Provide the [x, y] coordinate of the cell's center where the given text is located.  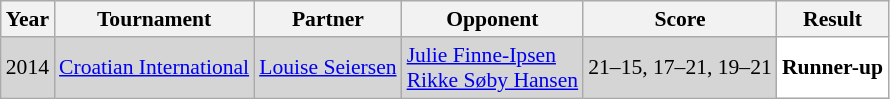
Tournament [154, 19]
21–15, 17–21, 19–21 [680, 68]
Opponent [493, 19]
Croatian International [154, 68]
Year [28, 19]
Julie Finne-Ipsen Rikke Søby Hansen [493, 68]
Louise Seiersen [328, 68]
Result [832, 19]
2014 [28, 68]
Runner-up [832, 68]
Score [680, 19]
Partner [328, 19]
